Pinpoint the cell where the given text exists, returning its (x, y) midpoint coordinate. 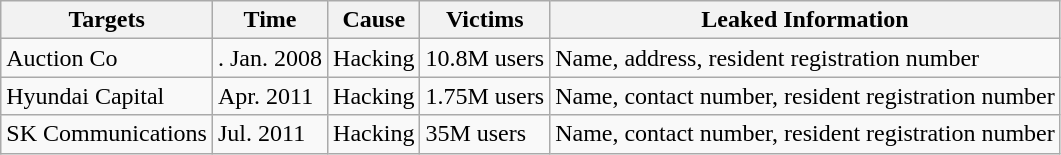
1.75M users (485, 96)
SK Communications (107, 134)
35M users (485, 134)
Name, address, resident registration number (806, 58)
Jul. 2011 (270, 134)
Cause (374, 20)
Hyundai Capital (107, 96)
Apr. 2011 (270, 96)
Targets (107, 20)
Time (270, 20)
. Jan. 2008 (270, 58)
10.8M users (485, 58)
Leaked Information (806, 20)
Auction Co (107, 58)
Victims (485, 20)
